Detect which cell encompasses the target text, then output its [x, y] center coordinate. 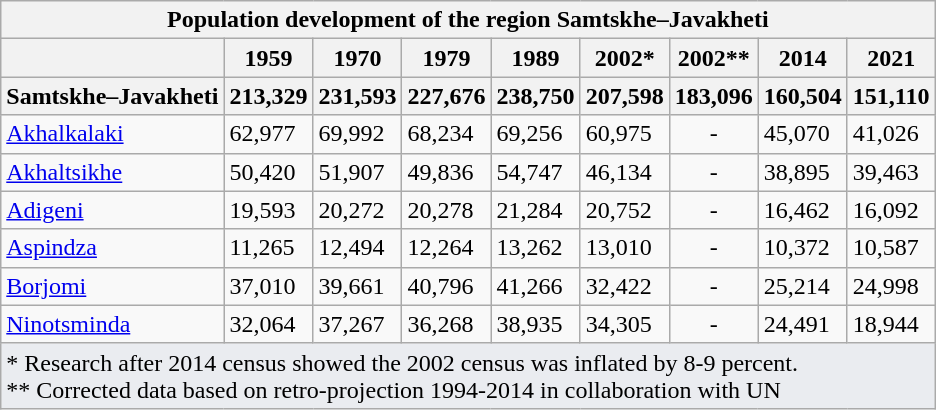
51,907 [358, 172]
32,064 [268, 324]
10,372 [802, 248]
38,895 [802, 172]
32,422 [624, 286]
16,462 [802, 210]
20,272 [358, 210]
2014 [802, 58]
213,329 [268, 96]
62,977 [268, 134]
2002** [714, 58]
Population development of the region Samtskhe–Javakheti [468, 20]
38,935 [536, 324]
227,676 [446, 96]
37,267 [358, 324]
18,944 [891, 324]
1979 [446, 58]
2002* [624, 58]
20,752 [624, 210]
54,747 [536, 172]
24,998 [891, 286]
60,975 [624, 134]
160,504 [802, 96]
Aspindza [112, 248]
19,593 [268, 210]
1989 [536, 58]
238,750 [536, 96]
Akhalkalaki [112, 134]
69,256 [536, 134]
13,010 [624, 248]
10,587 [891, 248]
Borjomi [112, 286]
12,264 [446, 248]
20,278 [446, 210]
24,491 [802, 324]
Ninotsminda [112, 324]
25,214 [802, 286]
36,268 [446, 324]
1970 [358, 58]
39,661 [358, 286]
41,026 [891, 134]
50,420 [268, 172]
45,070 [802, 134]
231,593 [358, 96]
11,265 [268, 248]
13,262 [536, 248]
Akhaltsikhe [112, 172]
207,598 [624, 96]
2021 [891, 58]
49,836 [446, 172]
21,284 [536, 210]
151,110 [891, 96]
40,796 [446, 286]
183,096 [714, 96]
68,234 [446, 134]
1959 [268, 58]
46,134 [624, 172]
41,266 [536, 286]
34,305 [624, 324]
37,010 [268, 286]
16,092 [891, 210]
69,992 [358, 134]
39,463 [891, 172]
12,494 [358, 248]
Adigeni [112, 210]
Samtskhe–Javakheti [112, 96]
